Output the [x, y] coordinate of the center of the cell containing the given text.  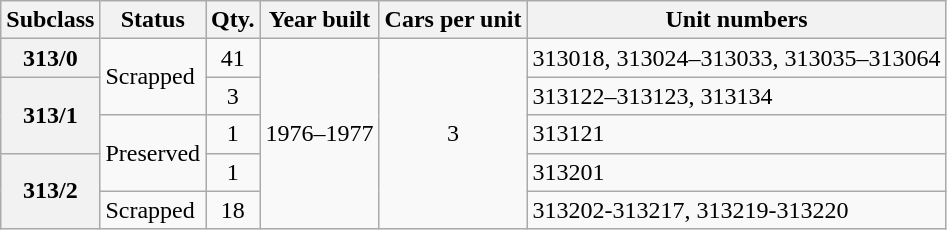
1976–1977 [320, 134]
313018, 313024–313033, 313035–313064 [736, 58]
313122–313123, 313134 [736, 96]
Year built [320, 20]
18 [233, 210]
313201 [736, 172]
313202-313217, 313219-313220 [736, 210]
Preserved [153, 153]
Unit numbers [736, 20]
313/2 [50, 191]
313/1 [50, 115]
313121 [736, 134]
313/0 [50, 58]
Cars per unit [453, 20]
Subclass [50, 20]
41 [233, 58]
Status [153, 20]
Qty. [233, 20]
